For the text-containing cell, return its midpoint in [x, y] coordinate format. 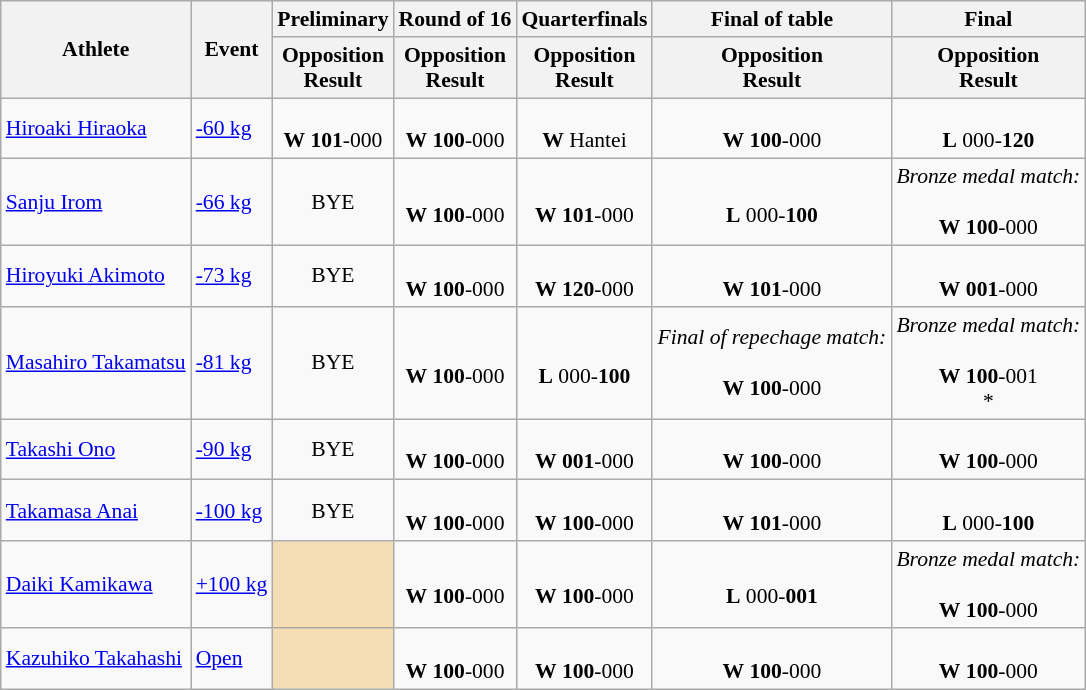
Final of repechage match:W 100-000 [772, 363]
W Hantei [584, 128]
Final [988, 19]
Hiroyuki Akimoto [96, 276]
Hiroaki Hiraoka [96, 128]
Kazuhiko Takahashi [96, 658]
Masahiro Takamatsu [96, 363]
-100 kg [232, 510]
L 000-120 [988, 128]
Final of table [772, 19]
Preliminary [332, 19]
-66 kg [232, 202]
W 120-000 [584, 276]
Quarterfinals [584, 19]
Open [232, 658]
-81 kg [232, 363]
-90 kg [232, 450]
Round of 16 [456, 19]
Daiki Kamikawa [96, 584]
-73 kg [232, 276]
Takashi Ono [96, 450]
L 000-001 [772, 584]
Athlete [96, 50]
+100 kg [232, 584]
-60 kg [232, 128]
Sanju Irom [96, 202]
Bronze medal match:W 100-001* [988, 363]
Takamasa Anai [96, 510]
Event [232, 50]
